Determine the (X, Y) coordinate at the center of the cell enclosing the given text.  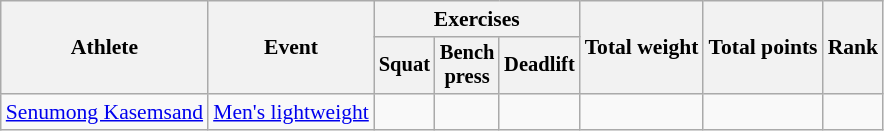
Men's lightweight (291, 112)
Total points (762, 48)
Event (291, 48)
Senumong Kasemsand (104, 112)
Deadlift (539, 66)
Exercises (477, 19)
Total weight (642, 48)
Benchpress (467, 66)
Rank (854, 48)
Squat (404, 66)
Athlete (104, 48)
